Return the [x, y] coordinate for the center point of the cell that contains the specified text.  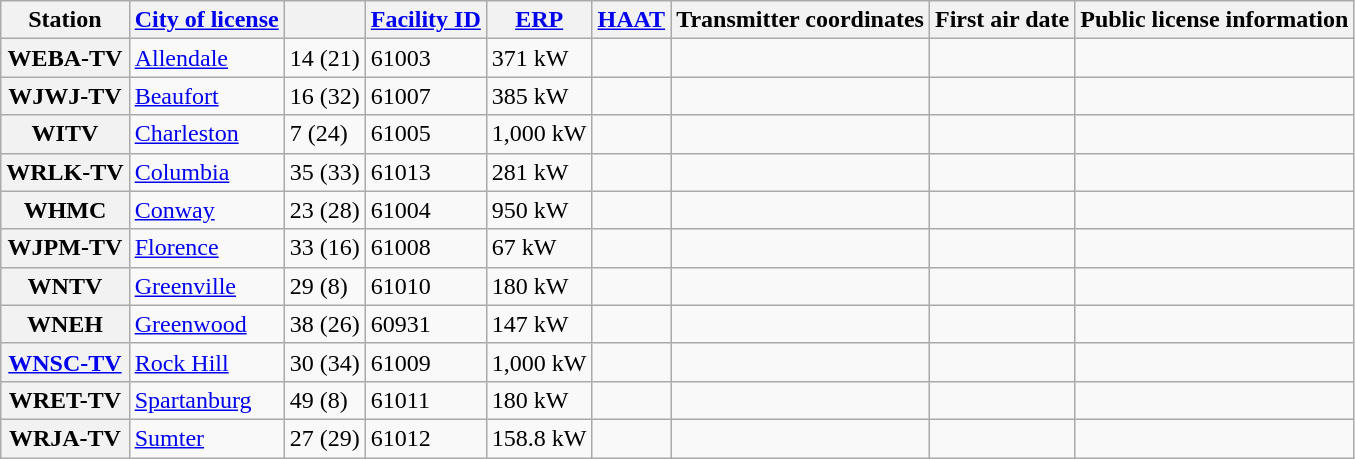
WRLK-TV [65, 172]
281 kW [539, 172]
Conway [206, 210]
Facility ID [426, 20]
WJPM-TV [65, 248]
Greenwood [206, 324]
27 (29) [324, 438]
61013 [426, 172]
38 (26) [324, 324]
14 (21) [324, 58]
WHMC [65, 210]
29 (8) [324, 286]
WITV [65, 134]
Greenville [206, 286]
WRJA-TV [65, 438]
23 (28) [324, 210]
158.8 kW [539, 438]
Station [65, 20]
147 kW [539, 324]
49 (8) [324, 400]
WRET-TV [65, 400]
61003 [426, 58]
WNSC-TV [65, 362]
7 (24) [324, 134]
Spartanburg [206, 400]
30 (34) [324, 362]
Charleston [206, 134]
60931 [426, 324]
61004 [426, 210]
WEBA-TV [65, 58]
61011 [426, 400]
ERP [539, 20]
35 (33) [324, 172]
61007 [426, 96]
61010 [426, 286]
Sumter [206, 438]
Transmitter coordinates [800, 20]
67 kW [539, 248]
Beaufort [206, 96]
HAAT [632, 20]
WNEH [65, 324]
WJWJ-TV [65, 96]
WNTV [65, 286]
61005 [426, 134]
950 kW [539, 210]
Allendale [206, 58]
371 kW [539, 58]
City of license [206, 20]
16 (32) [324, 96]
Florence [206, 248]
385 kW [539, 96]
61009 [426, 362]
Public license information [1214, 20]
First air date [1002, 20]
Rock Hill [206, 362]
61008 [426, 248]
33 (16) [324, 248]
61012 [426, 438]
Columbia [206, 172]
